Capture the cell that displays the provided text and extract its (x, y) central coordinate. 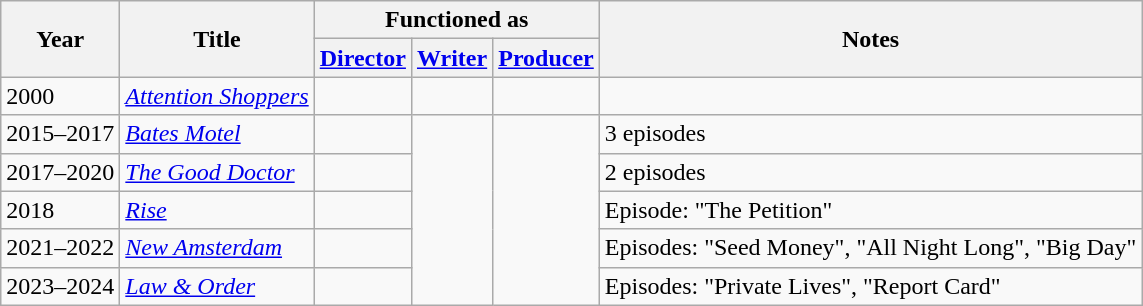
Writer (452, 58)
The Good Doctor (217, 172)
Episodes: "Private Lives", "Report Card" (870, 286)
Law & Order (217, 286)
3 episodes (870, 134)
Director (362, 58)
2023–2024 (60, 286)
2018 (60, 210)
2021–2022 (60, 248)
Producer (546, 58)
Episode: "The Petition" (870, 210)
New Amsterdam (217, 248)
Rise (217, 210)
2017–2020 (60, 172)
2000 (60, 96)
Title (217, 39)
Functioned as (456, 20)
Attention Shoppers (217, 96)
Bates Motel (217, 134)
Episodes: "Seed Money", "All Night Long", "Big Day" (870, 248)
2 episodes (870, 172)
Year (60, 39)
Notes (870, 39)
2015–2017 (60, 134)
